Detect which cell encompasses the target text, then output its [X, Y] center coordinate. 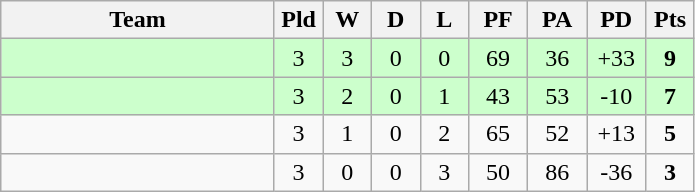
-36 [616, 172]
W [348, 20]
Pld [298, 20]
7 [670, 96]
50 [498, 172]
65 [498, 134]
36 [558, 58]
+33 [616, 58]
69 [498, 58]
PA [558, 20]
L [444, 20]
PD [616, 20]
52 [558, 134]
43 [498, 96]
53 [558, 96]
Team [138, 20]
9 [670, 58]
Pts [670, 20]
5 [670, 134]
-10 [616, 96]
D [396, 20]
86 [558, 172]
PF [498, 20]
+13 [616, 134]
